From the cell containing the given text, extract its center point as [X, Y] coordinate. 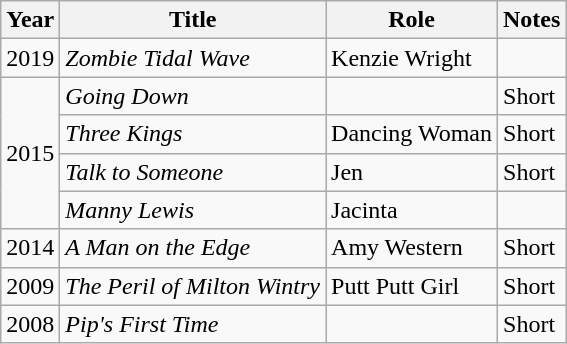
Dancing Woman [412, 134]
Role [412, 20]
Three Kings [193, 134]
The Peril of Milton Wintry [193, 286]
Going Down [193, 96]
Kenzie Wright [412, 58]
Putt Putt Girl [412, 286]
2015 [30, 153]
Amy Western [412, 248]
A Man on the Edge [193, 248]
Jacinta [412, 210]
2014 [30, 248]
Year [30, 20]
Manny Lewis [193, 210]
2019 [30, 58]
Talk to Someone [193, 172]
Notes [532, 20]
2008 [30, 324]
2009 [30, 286]
Jen [412, 172]
Zombie Tidal Wave [193, 58]
Title [193, 20]
Pip's First Time [193, 324]
